For the text-containing cell, return its midpoint in (X, Y) coordinate format. 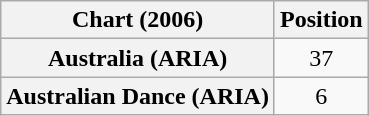
Position (321, 20)
6 (321, 96)
37 (321, 58)
Chart (2006) (138, 20)
Australian Dance (ARIA) (138, 96)
Australia (ARIA) (138, 58)
